Extract the (X, Y) coordinate from the center of the cell holding the provided text.  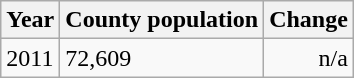
Change (309, 20)
Year (30, 20)
72,609 (162, 58)
2011 (30, 58)
n/a (309, 58)
County population (162, 20)
